Return (x, y) of the center of cell containing provided text 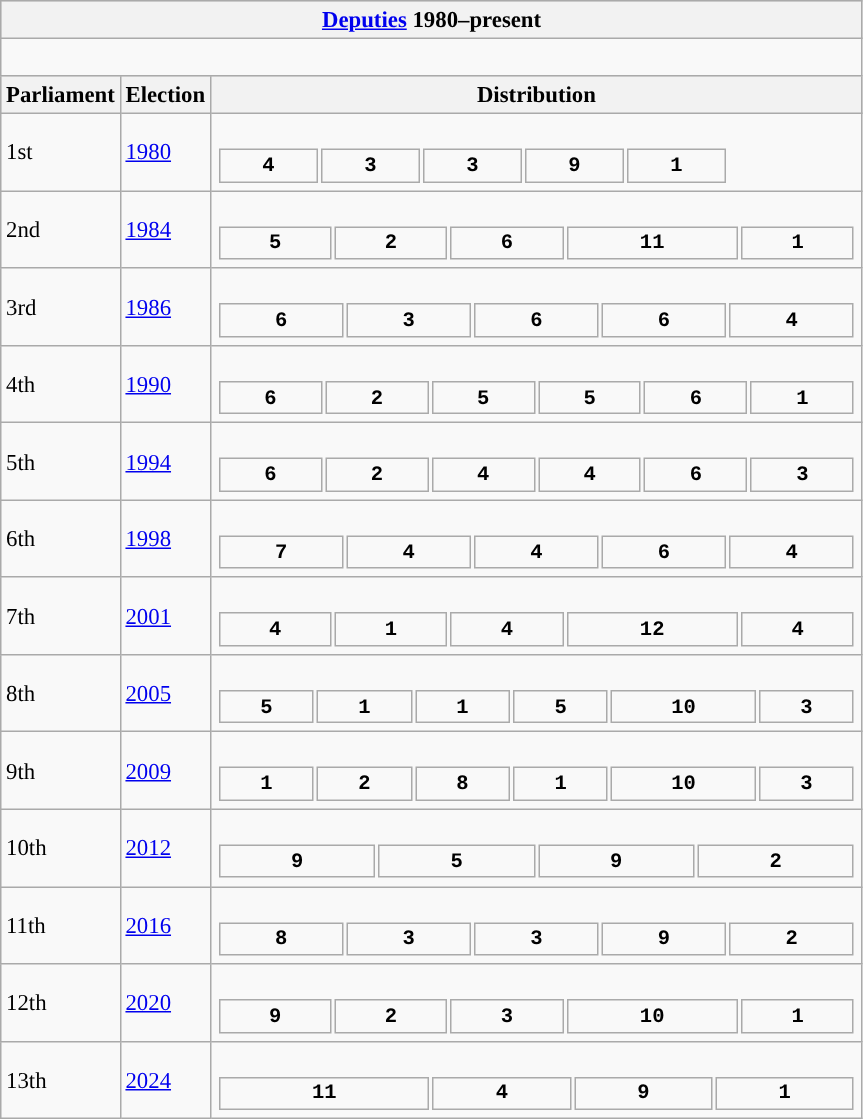
6 2 4 4 6 3 (536, 462)
5th (60, 462)
6 2 5 5 6 1 (536, 384)
5 2 6 11 1 (536, 230)
13th (60, 1080)
7th (60, 616)
6 3 6 6 4 (536, 306)
11 4 9 1 (536, 1080)
1986 (165, 306)
2016 (165, 926)
9 2 3 10 1 (536, 1002)
6th (60, 538)
Distribution (536, 95)
2005 (165, 694)
2nd (60, 230)
10th (60, 848)
1 2 8 1 10 3 (536, 770)
4th (60, 384)
7 (282, 553)
4 1 4 12 4 (536, 616)
4 3 3 9 1 (536, 152)
8th (60, 694)
Deputies 1980–present (432, 20)
9 5 9 2 (536, 848)
11th (60, 926)
2009 (165, 770)
9th (60, 770)
5 1 1 5 10 3 (536, 694)
2001 (165, 616)
12 (652, 630)
8 3 3 9 2 (536, 926)
1998 (165, 538)
7 4 4 6 4 (536, 538)
2024 (165, 1080)
1990 (165, 384)
1980 (165, 152)
3rd (60, 306)
Parliament (60, 95)
1st (60, 152)
Election (165, 95)
12th (60, 1002)
1984 (165, 230)
1994 (165, 462)
2020 (165, 1002)
2012 (165, 848)
